Locate the cell with the specified text and output its (x, y) center coordinate. 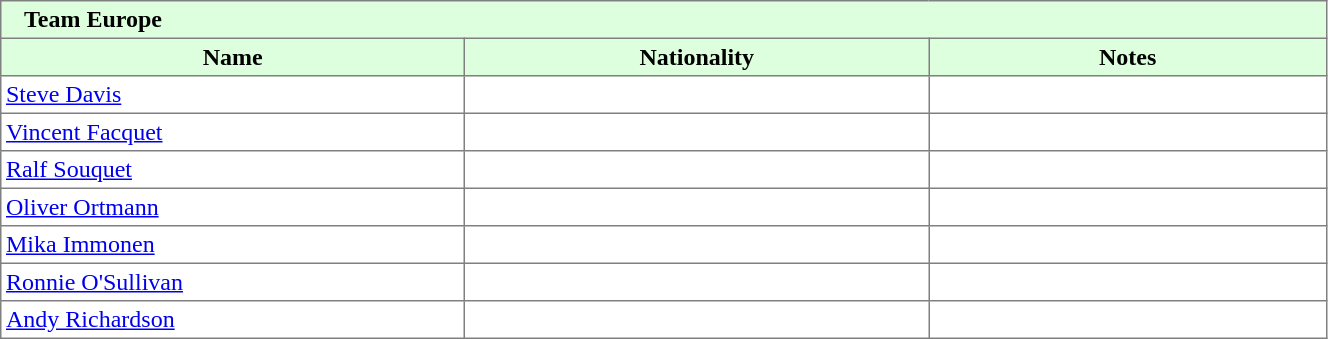
Nationality (697, 57)
Oliver Ortmann (233, 207)
Ralf Souquet (233, 170)
Name (233, 57)
Steve Davis (233, 95)
Andy Richardson (233, 320)
Notes (1128, 57)
Vincent Facquet (233, 132)
Ronnie O'Sullivan (233, 282)
Mika Immonen (233, 245)
Team Europe (664, 20)
